For the text-containing cell, return its midpoint in [X, Y] coordinate format. 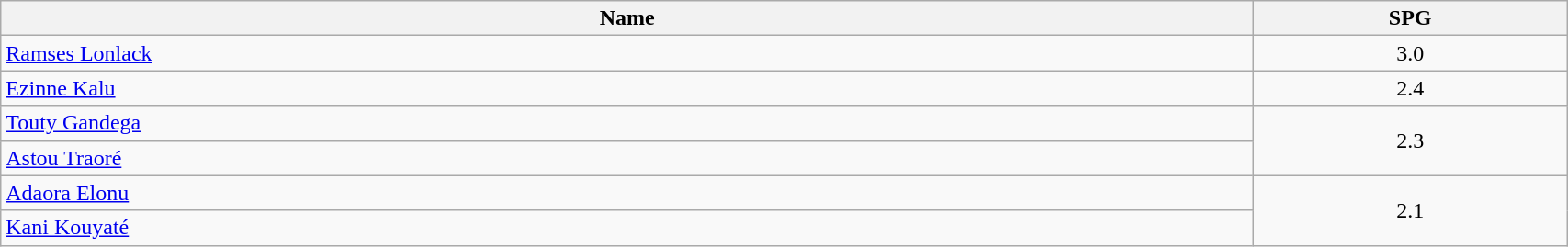
2.1 [1411, 210]
Name [627, 18]
Kani Kouyaté [627, 228]
Ezinne Kalu [627, 88]
Ramses Lonlack [627, 53]
Adaora Elonu [627, 193]
Touty Gandega [627, 123]
2.3 [1411, 140]
Astou Traoré [627, 158]
2.4 [1411, 88]
3.0 [1411, 53]
SPG [1411, 18]
